From the cell containing the given text, extract its center point as [x, y] coordinate. 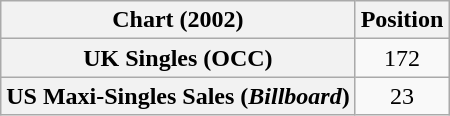
23 [402, 96]
Chart (2002) [178, 20]
172 [402, 58]
US Maxi-Singles Sales (Billboard) [178, 96]
Position [402, 20]
UK Singles (OCC) [178, 58]
